Output the [X, Y] coordinate of the center of the cell containing the given text.  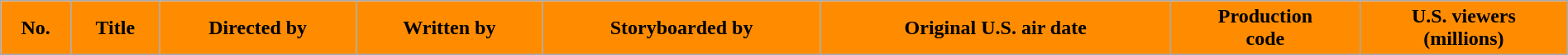
Storyboarded by [681, 28]
Productioncode [1265, 28]
No. [36, 28]
Directed by [258, 28]
Title [116, 28]
U.S. viewers(millions) [1464, 28]
Written by [450, 28]
Original U.S. air date [996, 28]
